Pinpoint the cell where the given text exists, returning its [X, Y] midpoint coordinate. 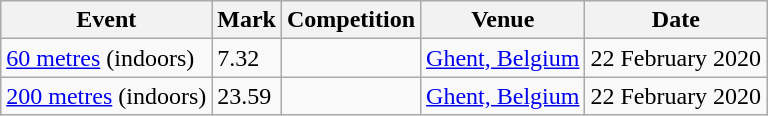
Venue [503, 20]
Competition [352, 20]
Mark [247, 20]
200 metres (indoors) [106, 96]
Date [676, 20]
60 metres (indoors) [106, 58]
23.59 [247, 96]
7.32 [247, 58]
Event [106, 20]
